Locate the cell with the specified text and output its (X, Y) center coordinate. 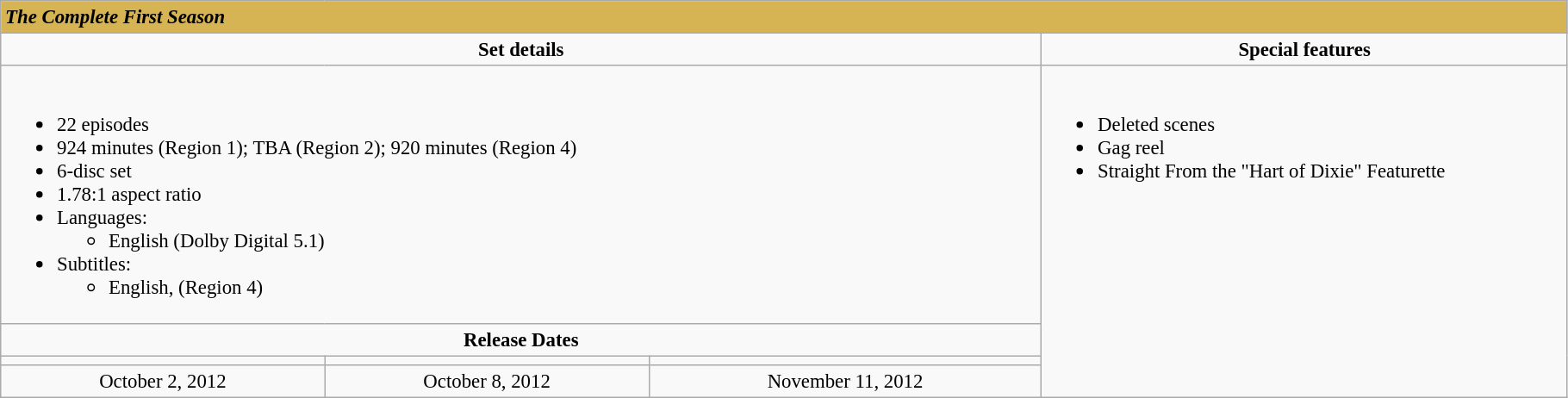
October 2, 2012 (163, 381)
Release Dates (521, 339)
Set details (521, 50)
October 8, 2012 (487, 381)
Deleted scenesGag reelStraight From the "Hart of Dixie" Featurette (1304, 231)
November 11, 2012 (845, 381)
Special features (1304, 50)
The Complete First Season (784, 17)
